From the cell containing the given text, extract its center point as (X, Y) coordinate. 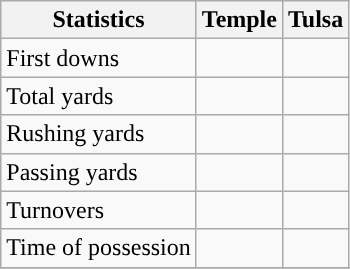
Tulsa (315, 20)
Turnovers (99, 210)
Time of possession (99, 248)
Temple (239, 20)
Passing yards (99, 172)
Total yards (99, 96)
Rushing yards (99, 134)
Statistics (99, 20)
First downs (99, 58)
